Scan for the cell matching the given text and deliver its [x, y] coordinate at center. 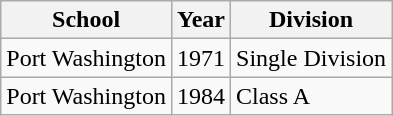
Year [200, 20]
Class A [312, 96]
Division [312, 20]
1984 [200, 96]
1971 [200, 58]
Single Division [312, 58]
School [86, 20]
